From the cell containing the given text, extract its center point as (X, Y) coordinate. 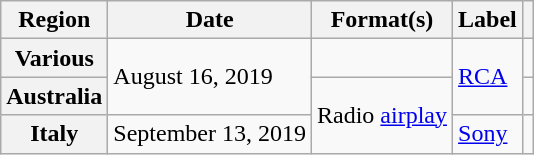
RCA (488, 77)
Radio airplay (382, 115)
Region (54, 20)
August 16, 2019 (210, 77)
September 13, 2019 (210, 134)
Date (210, 20)
Format(s) (382, 20)
Australia (54, 96)
Sony (488, 134)
Label (488, 20)
Italy (54, 134)
Various (54, 58)
